Output the [X, Y] coordinate of the center of the cell containing the given text.  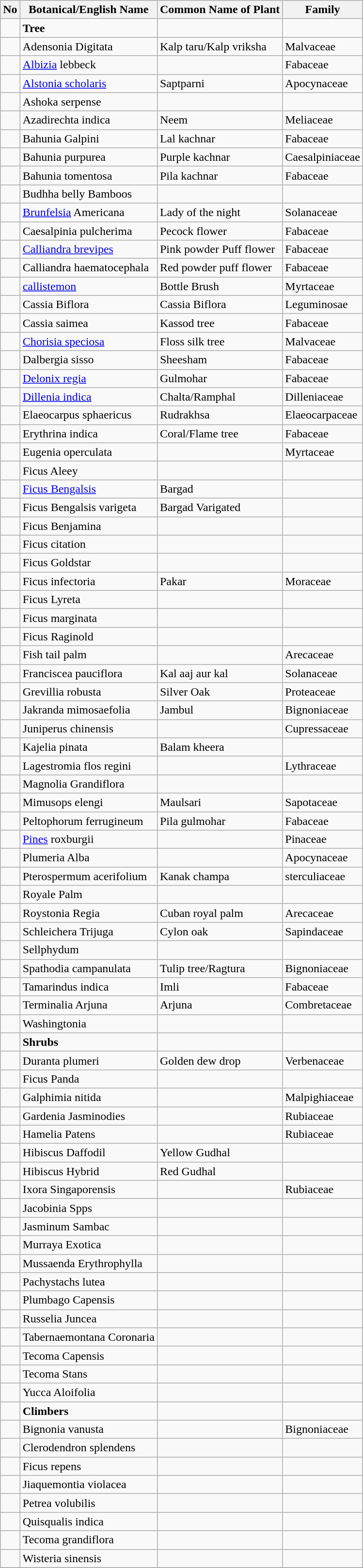
Hamelia Patens [88, 1134]
Plumbago Capensis [88, 1300]
Ficus Goldstar [88, 563]
Washingtonia [88, 1024]
Pterospermum acerifolium [88, 876]
Tecoma Capensis [88, 1355]
Lythraceae [323, 765]
Bahunia purpurea [88, 157]
Delonix regia [88, 378]
Tamarindus indica [88, 987]
Bargad Varigated [220, 507]
Grevillia robusta [88, 692]
Eugenia operculata [88, 452]
Caesalpiniaceae [323, 157]
Chorisia speciosa [88, 342]
Gardenia Jasminodies [88, 1116]
Ficus citation [88, 544]
Terminalia Arjuna [88, 1005]
Malpighiaceae [323, 1097]
Lady of the night [220, 212]
sterculiaceae [323, 876]
Cuban royal palm [220, 913]
Kajelia pinata [88, 747]
Tree [88, 28]
Ficus marginata [88, 618]
Sheesham [220, 360]
No [10, 10]
Yellow Gudhal [220, 1153]
Ficus Lyreta [88, 600]
Bahunia tomentosa [88, 175]
Franciscea pauciflora [88, 673]
Erythrina indica [88, 434]
Cassia saimea [88, 323]
Petrea volubilis [88, 1503]
Family [323, 10]
Shrubs [88, 1042]
Red Gudhal [220, 1171]
Saptparni [220, 83]
Ficus Raginold [88, 637]
Ficus infectoria [88, 581]
Mussaenda Erythrophylla [88, 1263]
Lagestromia flos regini [88, 765]
Maulsari [220, 802]
Yucca Aloifolia [88, 1392]
Elaeocarpaceae [323, 415]
Pachystachs lutea [88, 1282]
Galphimia nitida [88, 1097]
Imli [220, 987]
Calliandra brevipes [88, 249]
Bahunia Galpini [88, 139]
Jasminum Sambac [88, 1226]
Lal kachnar [220, 139]
Clerodendron splendens [88, 1448]
Pinaceae [323, 839]
Kalp taru/Kalp vriksha [220, 47]
Dillenia indica [88, 397]
Fish tail palm [88, 655]
callistemon [88, 286]
Common Name of Plant [220, 10]
Ficus Bengalsis [88, 489]
Quisqualis indica [88, 1521]
Proteaceae [323, 692]
Tecoma grandiflora [88, 1540]
Red powder puff flower [220, 268]
Meliaceae [323, 120]
Silver Oak [220, 692]
Hibiscus Daffodil [88, 1153]
Sapindaceae [323, 931]
Bargad [220, 489]
Jakranda mimosaefolia [88, 710]
Ficus Benjamina [88, 526]
Floss silk tree [220, 342]
Chalta/Ramphal [220, 397]
Adensonia Digitata [88, 47]
Ficus repens [88, 1466]
Murraya Exotica [88, 1245]
Moraceae [323, 581]
Jacobinia Spps [88, 1208]
Tabernaemontana Coronaria [88, 1337]
Arjuna [220, 1005]
Dilleniaceae [323, 397]
Coral/Flame tree [220, 434]
Duranta plumeri [88, 1060]
Bottle Brush [220, 286]
Spathodia campanulata [88, 968]
Hibiscus Hybrid [88, 1171]
Climbers [88, 1411]
Ficus Panda [88, 1079]
Ficus Bengalsis varigeta [88, 507]
Wisteria sinensis [88, 1558]
Pines roxburgii [88, 839]
Schleichera Trijuga [88, 931]
Pila gulmohar [220, 821]
Balam kheera [220, 747]
Botanical/English Name [88, 10]
Bignonia vanusta [88, 1429]
Russelia Juncea [88, 1319]
Verbenaceae [323, 1060]
Elaeocarpus sphaericus [88, 415]
Ashoka serpense [88, 102]
Dalbergia sisso [88, 360]
Caesalpinia pulcherima [88, 231]
Sellphydum [88, 950]
Gulmohar [220, 378]
Kassod tree [220, 323]
Ficus Aleey [88, 470]
Leguminosae [323, 305]
Kanak champa [220, 876]
Alstonia scholaris [88, 83]
Pink powder Puff flower [220, 249]
Ixora Singaporensis [88, 1190]
Brunfelsia Americana [88, 212]
Roystonia Regia [88, 913]
Cupressaceae [323, 729]
Royale Palm [88, 895]
Peltophorum ferrugineum [88, 821]
Golden dew drop [220, 1060]
Combretaceae [323, 1005]
Pecock flower [220, 231]
Jambul [220, 710]
Cylon oak [220, 931]
Sapotaceae [323, 802]
Neem [220, 120]
Azadirechta indica [88, 120]
Purple kachnar [220, 157]
Juniperus chinensis [88, 729]
Jiaquemontia violacea [88, 1485]
Plumeria Alba [88, 858]
Budhha belly Bamboos [88, 194]
Calliandra haematocephala [88, 268]
Tulip tree/Ragtura [220, 968]
Pakar [220, 581]
Pila kachnar [220, 175]
Mimusops elengi [88, 802]
Albizia lebbeck [88, 65]
Magnolia Grandiflora [88, 784]
Rudrakhsa [220, 415]
Kal aaj aur kal [220, 673]
Tecoma Stans [88, 1374]
